From the cell containing the given text, extract its center point as (X, Y) coordinate. 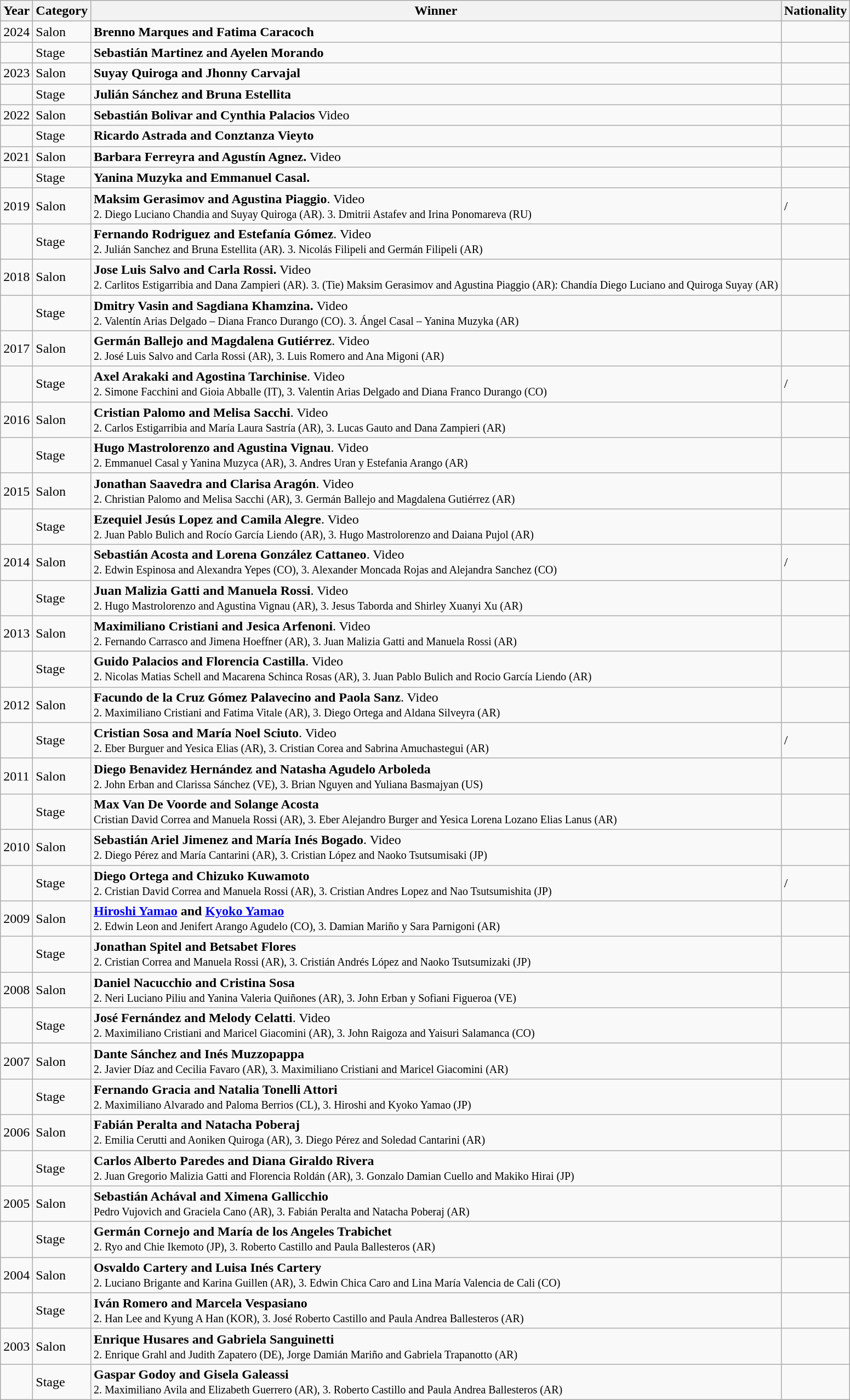
Sebastián Ariel Jimenez and María Inés Bogado. Video2. Diego Pérez and María Cantarini (AR), 3. Cristian López and Naoko Tsutsumisaki (JP) (436, 847)
Winner (436, 11)
Germán Ballejo and Magdalena Gutiérrez. Video2. José Luis Salvo and Carla Rossi (AR), 3. Luis Romero and Ana Migoni (AR) (436, 348)
Dante Sánchez and Inés Muzzopappa2. Javier Díaz and Cecilia Favaro (AR), 3. Maximiliano Cristiani and Maricel Giacomini (AR) (436, 1062)
2005 (16, 1204)
Sebastián Martinez and Ayelen Morando (436, 53)
Diego Benavidez Hernández and Natasha Agudelo Arboleda2. John Erban and Clarissa Sánchez (VE), 3. Brian Nguyen and Yuliana Basmajyan (US) (436, 776)
2022 (16, 115)
Yanina Muzyka and Emmanuel Casal. (436, 177)
Germán Cornejo and María de los Angeles Trabichet2. Ryo and Chie Ikemoto (JP), 3. Roberto Castillo and Paula Ballesteros (AR) (436, 1239)
Year (16, 11)
Max Van De Voorde and Solange AcostaCristian David Correa and Manuela Rossi (AR), 3. Eber Alejandro Burger and Yesica Lorena Lozano Elias Lanus (AR) (436, 812)
Axel Arakaki and Agostina Tarchinise. Video2. Simone Facchini and Gioia Abballe (IT), 3. Valentin Arias Delgado and Diana Franco Durango (CO) (436, 385)
Nationality (815, 11)
2003 (16, 1346)
Sebastián Achával and Ximena GallicchioPedro Vujovich and Graciela Cano (AR), 3. Fabián Peralta and Natacha Poberaj (AR) (436, 1204)
2024 (16, 32)
Barbara Ferreyra and Agustín Agnez. Video (436, 157)
Fabián Peralta and Natacha Poberaj2. Emilia Cerutti and Aoniken Quiroga (AR), 3. Diego Pérez and Soledad Cantarini (AR) (436, 1133)
2017 (16, 348)
Cristian Sosa and María Noel Sciuto. Video2. Eber Burguer and Yesica Elias (AR), 3. Cristian Corea and Sabrina Amuchastegui (AR) (436, 741)
Cristian Palomo and Melisa Sacchi. Video2. Carlos Estigarribia and María Laura Sastría (AR), 3. Lucas Gauto and Dana Zampieri (AR) (436, 420)
2019 (16, 206)
2013 (16, 633)
Ricardo Astrada and Conztanza Vieyto (436, 136)
Daniel Nacucchio and Cristina Sosa2. Neri Luciano Piliu and Yanina Valeria Quiñones (AR), 3. John Erban y Sofiani Figueroa (VE) (436, 990)
2012 (16, 704)
Fernando Rodriguez and Estefanía Gómez. Video2. Julián Sanchez and Bruna Estellita (AR). 3. Nicolás Filipeli and Germán Filipeli (AR) (436, 241)
2018 (16, 277)
Jonathan Saavedra and Clarisa Aragón. Video2. Christian Palomo and Melisa Sacchi (AR), 3. Germán Ballejo and Magdalena Gutiérrez (AR) (436, 491)
2011 (16, 776)
2014 (16, 562)
Brenno Marques and Fatima Caracoch (436, 32)
Category (62, 11)
Dmitry Vasin and Sagdiana Khamzina. Video2. Valentín Arias Delgado – Diana Franco Durango (CO). 3. Ángel Casal – Yanina Muzyka (AR) (436, 312)
2015 (16, 491)
Sebastián Bolivar and Cynthia Palacios Video (436, 115)
2007 (16, 1062)
2010 (16, 847)
Facundo de la Cruz Gómez Palavecino and Paola Sanz. Video2. Maximiliano Cristiani and Fatima Vitale (AR), 3. Diego Ortega and Aldana Silveyra (AR) (436, 704)
2021 (16, 157)
Diego Ortega and Chizuko Kuwamoto2. Cristian David Correa and Manuela Rossi (AR), 3. Cristian Andres Lopez and Nao Tsutsumishita (JP) (436, 883)
2004 (16, 1275)
Maximiliano Cristiani and Jesica Arfenoni. Video2. Fernando Carrasco and Jimena Hoeffner (AR), 3. Juan Malizia Gatti and Manuela Rossi (AR) (436, 633)
Hugo Mastrolorenzo and Agustina Vignau. Video2. Emmanuel Casal y Yanina Muzyca (AR), 3. Andres Uran y Estefania Arango (AR) (436, 456)
Fernando Gracia and Natalia Tonelli Attori2. Maximiliano Alvarado and Paloma Berrios (CL), 3. Hiroshi and Kyoko Yamao (JP) (436, 1097)
Suyay Quiroga and Jhonny Carvajal (436, 73)
Gaspar Godoy and Gisela Galeassi2. Maximiliano Avila and Elizabeth Guerrero (AR), 3. Roberto Castillo and Paula Andrea Ballesteros (AR) (436, 1381)
José Fernández and Melody Celatti. Video2. Maximiliano Cristiani and Maricel Giacomini (AR), 3. John Raigoza and Yaisuri Salamanca (CO) (436, 1025)
2023 (16, 73)
Enrique Husares and Gabriela Sanguinetti2. Enrique Grahl and Judith Zapatero (DE), Jorge Damián Mariño and Gabriela Trapanotto (AR) (436, 1346)
Julián Sánchez and Bruna Estellita (436, 94)
Ezequiel Jesús Lopez and Camila Alegre. Video2. Juan Pablo Bulich and Rocío García Liendo (AR), 3. Hugo Mastrolorenzo and Daiana Pujol (AR) (436, 527)
Maksim Gerasimov and Agustina Piaggio. Video2. Diego Luciano Chandia and Suyay Quiroga (AR). 3. Dmitrii Astafev and Irina Ponomareva (RU) (436, 206)
Juan Malizia Gatti and Manuela Rossi. Video2. Hugo Mastrolorenzo and Agustina Vignau (AR), 3. Jesus Taborda and Shirley Xuanyi Xu (AR) (436, 598)
Hiroshi Yamao and Kyoko Yamao2. Edwin Leon and Jenifert Arango Agudelo (CO), 3. Damian Mariño y Sara Parnigoni (AR) (436, 919)
2006 (16, 1133)
2008 (16, 990)
Jonathan Spitel and Betsabet Flores2. Cristian Correa and Manuela Rossi (AR), 3. Cristián Andrés López and Naoko Tsutsumizaki (JP) (436, 954)
Osvaldo Cartery and Luisa Inés Cartery2. Luciano Brigante and Karina Guillen (AR), 3. Edwin Chica Caro and Lina María Valencia de Cali (CO) (436, 1275)
2009 (16, 919)
Iván Romero and Marcela Vespasiano2. Han Lee and Kyung A Han (KOR), 3. José Roberto Castillo and Paula Andrea Ballesteros (AR) (436, 1310)
2016 (16, 420)
Sebastián Acosta and Lorena González Cattaneo. Video2. Edwin Espinosa and Alexandra Yepes (CO), 3. Alexander Moncada Rojas and Alejandra Sanchez (CO) (436, 562)
